Identify which cell holds the provided text, then report its [X, Y] central coordinate. 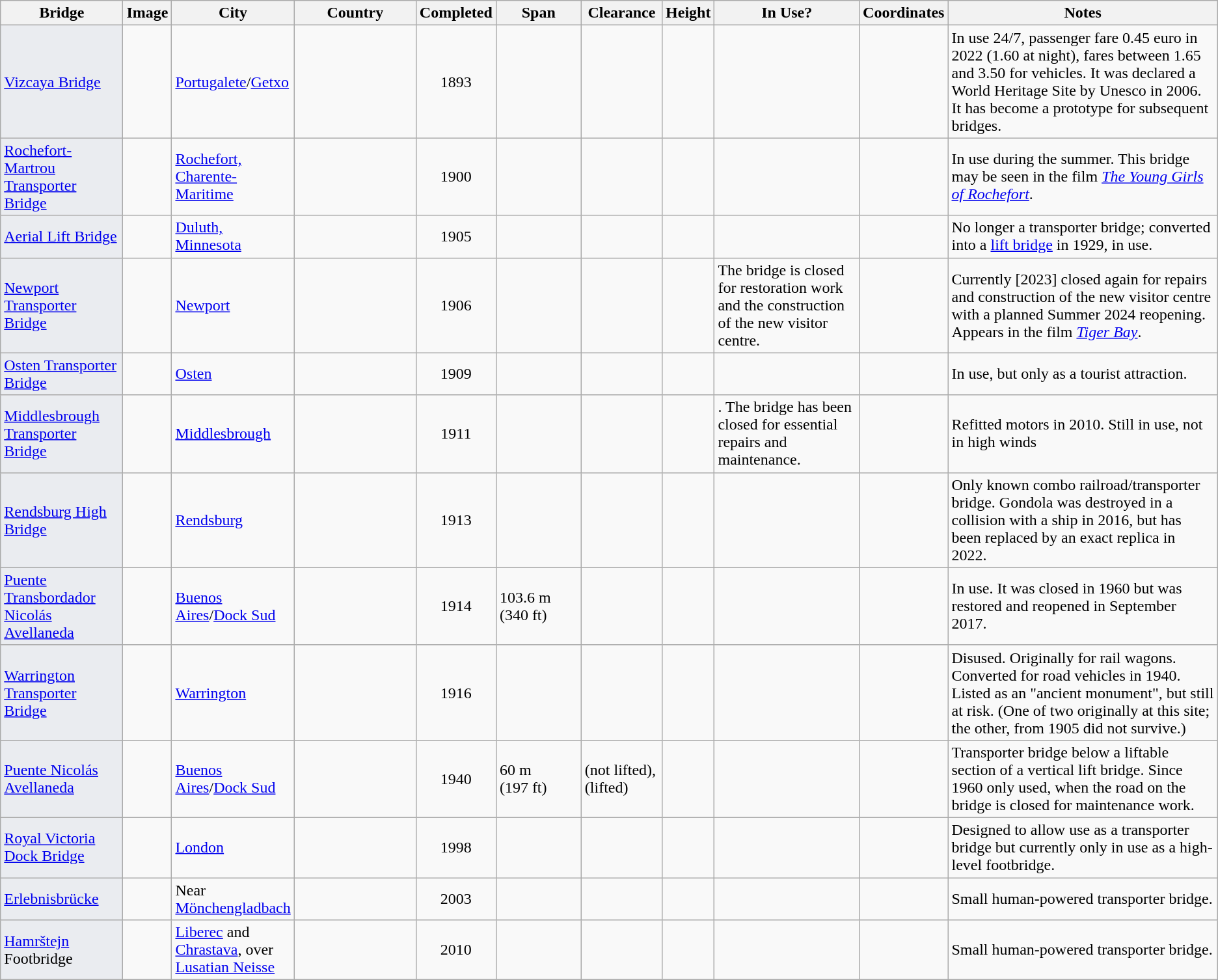
103.6 m (340 ft) [539, 606]
Coordinates [904, 13]
London [233, 847]
Osten [233, 374]
Notes [1083, 13]
Country [355, 13]
60 m (197 ft) [539, 778]
Clearance [621, 13]
Rochefort, Charente-Maritime [233, 177]
Completed [455, 13]
1940 [455, 778]
Near Mönchengladbach [233, 898]
1906 [455, 305]
(not lifted), (lifted) [621, 778]
In use, but only as a tourist attraction. [1083, 374]
Royal Victoria Dock Bridge [62, 847]
Duluth, Minnesota [233, 237]
Refitted motors in 2010. Still in use, not in high winds [1083, 433]
Designed to allow use as a transporter bridge but currently only in use as a high-level footbridge. [1083, 847]
Puente Nicolás Avellaneda [62, 778]
Rendsburg [233, 520]
Hamrštejn Footbridge [62, 950]
1911 [455, 433]
Portugalete/Getxo [233, 82]
. The bridge has been closed for essential repairs and maintenance. [787, 433]
Liberec and Chrastava, over Lusatian Neisse [233, 950]
1893 [455, 82]
In Use? [787, 13]
City [233, 13]
1914 [455, 606]
Warrington [233, 692]
No longer a transporter bridge; converted into a lift bridge in 1929, in use. [1083, 237]
Image [147, 13]
The bridge is closed for restoration work and the construction of the new visitor centre. [787, 305]
Erlebnisbrücke [62, 898]
Height [688, 13]
1998 [455, 847]
Newport Transporter Bridge [62, 305]
Rendsburg High Bridge [62, 520]
1900 [455, 177]
1909 [455, 374]
Vizcaya Bridge [62, 82]
Span [539, 13]
1916 [455, 692]
1905 [455, 237]
Middlesbrough [233, 433]
Middlesbrough Transporter Bridge [62, 433]
Osten Transporter Bridge [62, 374]
Bridge [62, 13]
Newport [233, 305]
In use during the summer. This bridge may be seen in the film The Young Girls of Rochefort. [1083, 177]
Puente Transbordador Nicolás Avellaneda [62, 606]
2003 [455, 898]
In use. It was closed in 1960 but was restored and reopened in September 2017. [1083, 606]
1913 [455, 520]
Warrington Transporter Bridge [62, 692]
Rochefort-Martrou Transporter Bridge [62, 177]
2010 [455, 950]
Aerial Lift Bridge [62, 237]
